From the cell containing the given text, extract its center point as [x, y] coordinate. 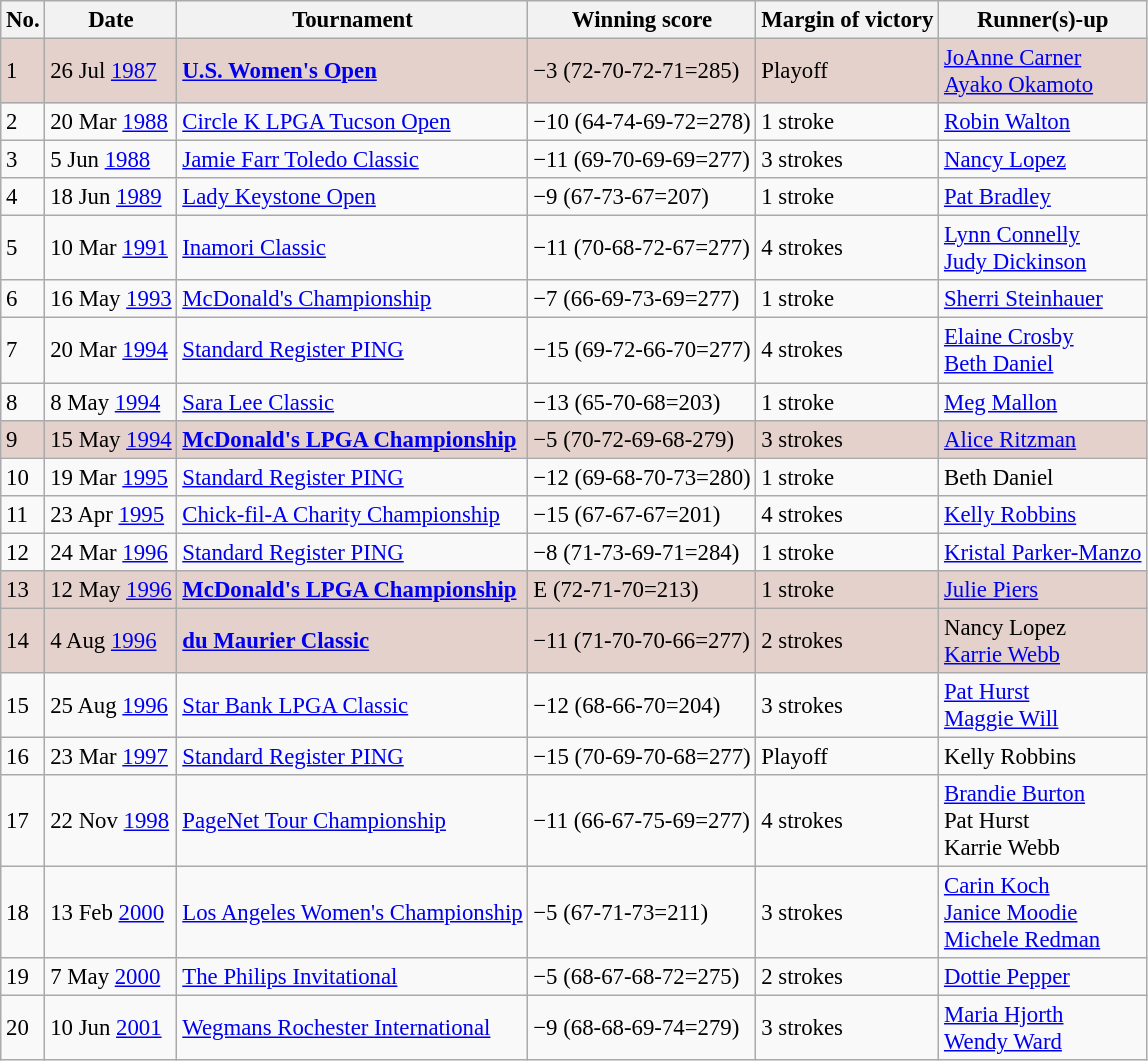
1 [23, 72]
Alice Ritzman [1043, 439]
−11 (70-68-72-67=277) [642, 248]
22 Nov 1998 [111, 821]
18 Jun 1989 [111, 197]
Tournament [352, 20]
14 [23, 640]
19 [23, 977]
4 [23, 197]
24 Mar 1996 [111, 552]
17 [23, 821]
Star Bank LPGA Classic [352, 706]
−15 (70-69-70-68=277) [642, 756]
−15 (69-72-66-70=277) [642, 350]
20 [23, 1028]
−5 (68-67-68-72=275) [642, 977]
Lady Keystone Open [352, 197]
Circle K LPGA Tucson Open [352, 122]
10 Mar 1991 [111, 248]
U.S. Women's Open [352, 72]
15 [23, 706]
Sherri Steinhauer [1043, 299]
−12 (69-68-70-73=280) [642, 477]
Jamie Farr Toledo Classic [352, 160]
25 Aug 1996 [111, 706]
5 [23, 248]
Robin Walton [1043, 122]
12 [23, 552]
9 [23, 439]
Los Angeles Women's Championship [352, 913]
−8 (71-73-69-71=284) [642, 552]
8 May 1994 [111, 402]
6 [23, 299]
11 [23, 514]
10 Jun 2001 [111, 1028]
5 Jun 1988 [111, 160]
7 May 2000 [111, 977]
13 Feb 2000 [111, 913]
E (72-71-70=213) [642, 590]
Brandie Burton Pat Hurst Karrie Webb [1043, 821]
−11 (71-70-70-66=277) [642, 640]
No. [23, 20]
−3 (72-70-72-71=285) [642, 72]
Wegmans Rochester International [352, 1028]
Chick-fil-A Charity Championship [352, 514]
20 Mar 1988 [111, 122]
Pat Bradley [1043, 197]
−13 (65-70-68=203) [642, 402]
2 [23, 122]
Margin of victory [848, 20]
−10 (64-74-69-72=278) [642, 122]
−5 (67-71-73=211) [642, 913]
Lynn Connelly Judy Dickinson [1043, 248]
−15 (67-67-67=201) [642, 514]
−9 (67-73-67=207) [642, 197]
12 May 1996 [111, 590]
Beth Daniel [1043, 477]
Pat Hurst Maggie Will [1043, 706]
18 [23, 913]
Sara Lee Classic [352, 402]
23 Mar 1997 [111, 756]
19 Mar 1995 [111, 477]
Kristal Parker-Manzo [1043, 552]
JoAnne Carner Ayako Okamoto [1043, 72]
Julie Piers [1043, 590]
Inamori Classic [352, 248]
McDonald's Championship [352, 299]
8 [23, 402]
4 Aug 1996 [111, 640]
−5 (70-72-69-68-279) [642, 439]
16 [23, 756]
26 Jul 1987 [111, 72]
−11 (66-67-75-69=277) [642, 821]
Dottie Pepper [1043, 977]
Nancy Lopez Karrie Webb [1043, 640]
Runner(s)-up [1043, 20]
Maria Hjorth Wendy Ward [1043, 1028]
Nancy Lopez [1043, 160]
15 May 1994 [111, 439]
−7 (66-69-73-69=277) [642, 299]
Date [111, 20]
10 [23, 477]
−12 (68-66-70=204) [642, 706]
−9 (68-68-69-74=279) [642, 1028]
20 Mar 1994 [111, 350]
7 [23, 350]
du Maurier Classic [352, 640]
−11 (69-70-69-69=277) [642, 160]
Carin Koch Janice Moodie Michele Redman [1043, 913]
PageNet Tour Championship [352, 821]
3 [23, 160]
16 May 1993 [111, 299]
The Philips Invitational [352, 977]
23 Apr 1995 [111, 514]
Winning score [642, 20]
Meg Mallon [1043, 402]
13 [23, 590]
Elaine Crosby Beth Daniel [1043, 350]
